Output the (X, Y) coordinate of the center of the cell containing the given text.  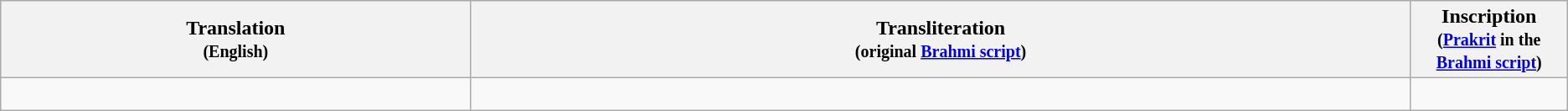
Inscription(Prakrit in the Brahmi script) (1489, 40)
Translation(English) (236, 40)
Transliteration(original Brahmi script) (941, 40)
